Provide the [x, y] coordinate of the cell's center where the given text is located.  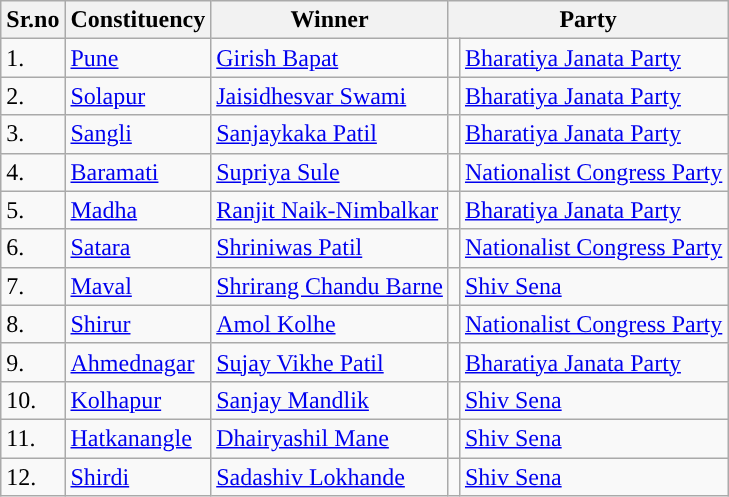
Satara [138, 248]
11. [33, 438]
Ranjit Naik-Nimbalkar [330, 210]
2. [33, 96]
Maval [138, 286]
Sangli [138, 134]
Shirdi [138, 477]
Girish Bapat [330, 58]
Pune [138, 58]
Sr.no [33, 20]
3. [33, 134]
5. [33, 210]
12. [33, 477]
6. [33, 248]
Party [588, 20]
Amol Kolhe [330, 324]
Kolhapur [138, 400]
Ahmednagar [138, 362]
Sanjay Mandlik [330, 400]
Winner [330, 20]
Sanjaykaka Patil [330, 134]
1. [33, 58]
Hatkanangle [138, 438]
Shriniwas Patil [330, 248]
9. [33, 362]
4. [33, 172]
Jaisidhesvar Swami [330, 96]
Baramati [138, 172]
Shirur [138, 324]
10. [33, 400]
Sadashiv Lokhande [330, 477]
Constituency [138, 20]
Supriya Sule [330, 172]
Madha [138, 210]
Shrirang Chandu Barne [330, 286]
8. [33, 324]
Sujay Vikhe Patil [330, 362]
7. [33, 286]
Solapur [138, 96]
Dhairyashil Mane [330, 438]
